Determine the [X, Y] coordinate at the center of the cell enclosing the given text.  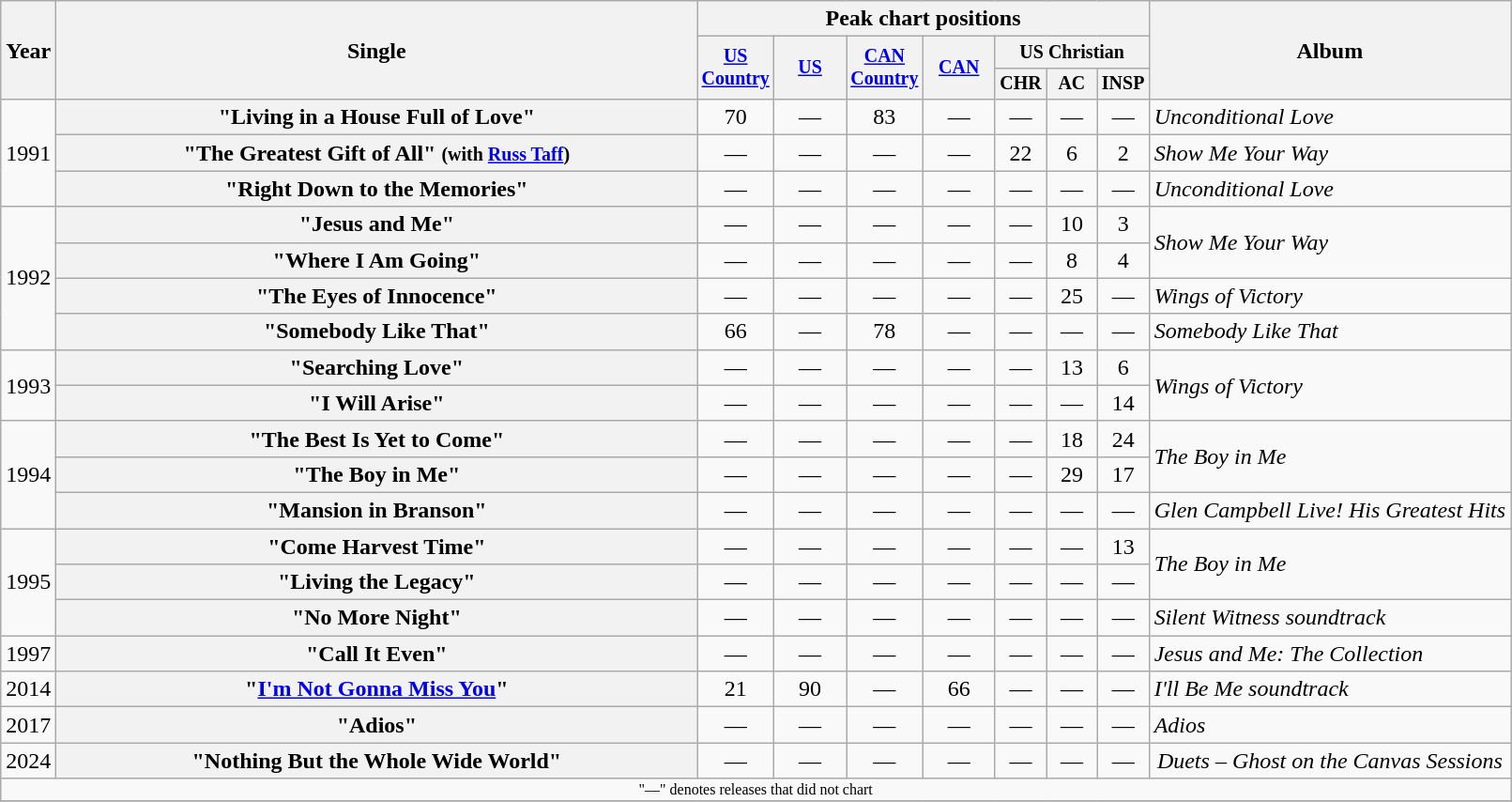
"I Will Arise" [377, 403]
8 [1072, 260]
US [811, 68]
Adios [1329, 725]
70 [736, 117]
I'll Be Me soundtrack [1329, 689]
25 [1072, 296]
"Jesus and Me" [377, 224]
"I'm Not Gonna Miss You" [377, 689]
90 [811, 689]
18 [1072, 439]
"Right Down to the Memories" [377, 189]
Jesus and Me: The Collection [1329, 654]
Peak chart positions [924, 19]
22 [1020, 153]
"Call It Even" [377, 654]
17 [1123, 474]
4 [1123, 260]
"Nothing But the Whole Wide World" [377, 761]
14 [1123, 403]
"Living the Legacy" [377, 582]
"Adios" [377, 725]
AC [1072, 83]
Glen Campbell Live! His Greatest Hits [1329, 510]
2017 [28, 725]
21 [736, 689]
1993 [28, 385]
2024 [28, 761]
10 [1072, 224]
"Somebody Like That" [377, 332]
CHR [1020, 83]
29 [1072, 474]
Year [28, 51]
CAN [959, 68]
Somebody Like That [1329, 332]
"—" denotes releases that did not chart [756, 790]
"The Greatest Gift of All" (with Russ Taff) [377, 153]
2014 [28, 689]
Album [1329, 51]
INSP [1123, 83]
"The Best Is Yet to Come" [377, 439]
83 [885, 117]
"Mansion in Branson" [377, 510]
1995 [28, 581]
US Country [736, 68]
1994 [28, 474]
"No More Night" [377, 618]
3 [1123, 224]
"Where I Am Going" [377, 260]
"Living in a House Full of Love" [377, 117]
2 [1123, 153]
78 [885, 332]
"The Eyes of Innocence" [377, 296]
"Come Harvest Time" [377, 546]
24 [1123, 439]
1992 [28, 278]
US Christian [1072, 53]
Single [377, 51]
1991 [28, 153]
"Searching Love" [377, 367]
"The Boy in Me" [377, 474]
1997 [28, 654]
Duets – Ghost on the Canvas Sessions [1329, 761]
CAN Country [885, 68]
Silent Witness soundtrack [1329, 618]
